Locate the cell with the specified text and output its [x, y] center coordinate. 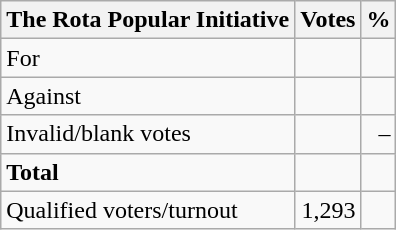
Invalid/blank votes [148, 134]
1,293 [328, 210]
– [378, 134]
% [378, 20]
Against [148, 96]
Qualified voters/turnout [148, 210]
Total [148, 172]
Votes [328, 20]
The Rota Popular Initiative [148, 20]
For [148, 58]
